For the text-containing cell, return its midpoint in (x, y) coordinate format. 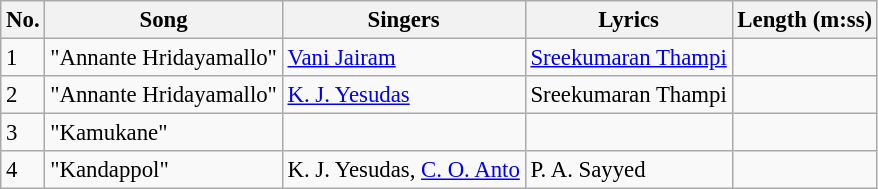
Length (m:ss) (804, 20)
2 (23, 95)
Song (164, 20)
3 (23, 133)
Singers (404, 20)
K. J. Yesudas (404, 95)
K. J. Yesudas, C. O. Anto (404, 170)
P. A. Sayyed (628, 170)
Vani Jairam (404, 58)
4 (23, 170)
"Kandappol" (164, 170)
Lyrics (628, 20)
1 (23, 58)
"Kamukane" (164, 133)
No. (23, 20)
